Determine the (x, y) coordinate at the center of the cell enclosing the given text.  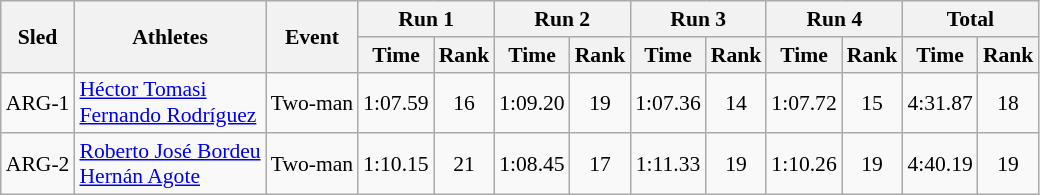
1:09.20 (532, 102)
1:07.36 (668, 102)
Run 4 (834, 19)
14 (736, 102)
1:11.33 (668, 164)
4:40.19 (940, 164)
4:31.87 (940, 102)
Event (312, 36)
Athletes (170, 36)
ARG-1 (38, 102)
Run 2 (562, 19)
1:10.15 (396, 164)
Héctor TomasiFernando Rodríguez (170, 102)
21 (464, 164)
Run 3 (698, 19)
Run 1 (426, 19)
16 (464, 102)
Total (970, 19)
1:10.26 (804, 164)
17 (600, 164)
ARG-2 (38, 164)
1:08.45 (532, 164)
1:07.59 (396, 102)
Sled (38, 36)
Roberto José BordeuHernán Agote (170, 164)
1:07.72 (804, 102)
15 (872, 102)
18 (1008, 102)
